Determine the [X, Y] coordinate at the center of the cell enclosing the given text.  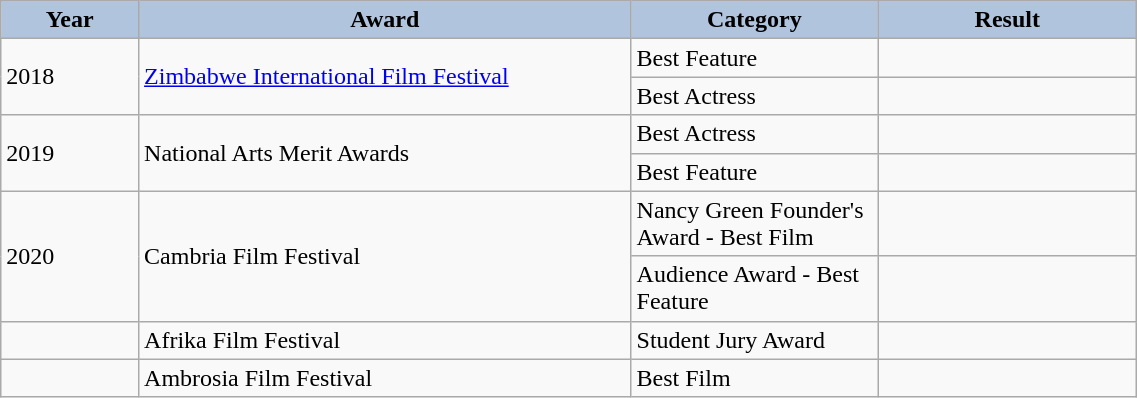
National Arts Merit Awards [385, 153]
Ambrosia Film Festival [385, 378]
Result [1008, 20]
Cambria Film Festival [385, 256]
Year [70, 20]
2018 [70, 77]
Category [754, 20]
Best Film [754, 378]
2019 [70, 153]
Award [385, 20]
Student Jury Award [754, 340]
2020 [70, 256]
Nancy Green Founder's Award - Best Film [754, 224]
Audience Award - Best Feature [754, 288]
Afrika Film Festival [385, 340]
Zimbabwe International Film Festival [385, 77]
